Scan for the cell matching the given text and deliver its [X, Y] coordinate at center. 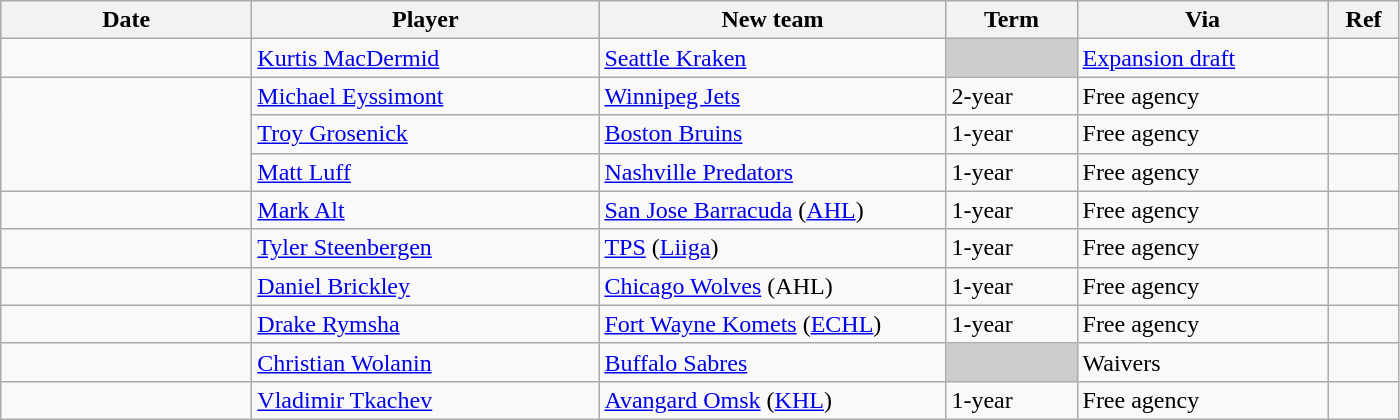
2-year [1012, 96]
San Jose Barracuda (AHL) [772, 210]
Date [126, 20]
Michael Eyssimont [426, 96]
Drake Rymsha [426, 324]
Nashville Predators [772, 172]
Fort Wayne Komets (ECHL) [772, 324]
Buffalo Sabres [772, 362]
Winnipeg Jets [772, 96]
Seattle Kraken [772, 58]
Vladimir Tkachev [426, 400]
Player [426, 20]
Tyler Steenbergen [426, 248]
Expansion draft [1202, 58]
Ref [1364, 20]
Troy Grosenick [426, 134]
Waivers [1202, 362]
Avangard Omsk (KHL) [772, 400]
TPS (Liiga) [772, 248]
Christian Wolanin [426, 362]
Kurtis MacDermid [426, 58]
Chicago Wolves (AHL) [772, 286]
New team [772, 20]
Matt Luff [426, 172]
Term [1012, 20]
Boston Bruins [772, 134]
Via [1202, 20]
Daniel Brickley [426, 286]
Mark Alt [426, 210]
